Detect which cell encompasses the target text, then output its [x, y] center coordinate. 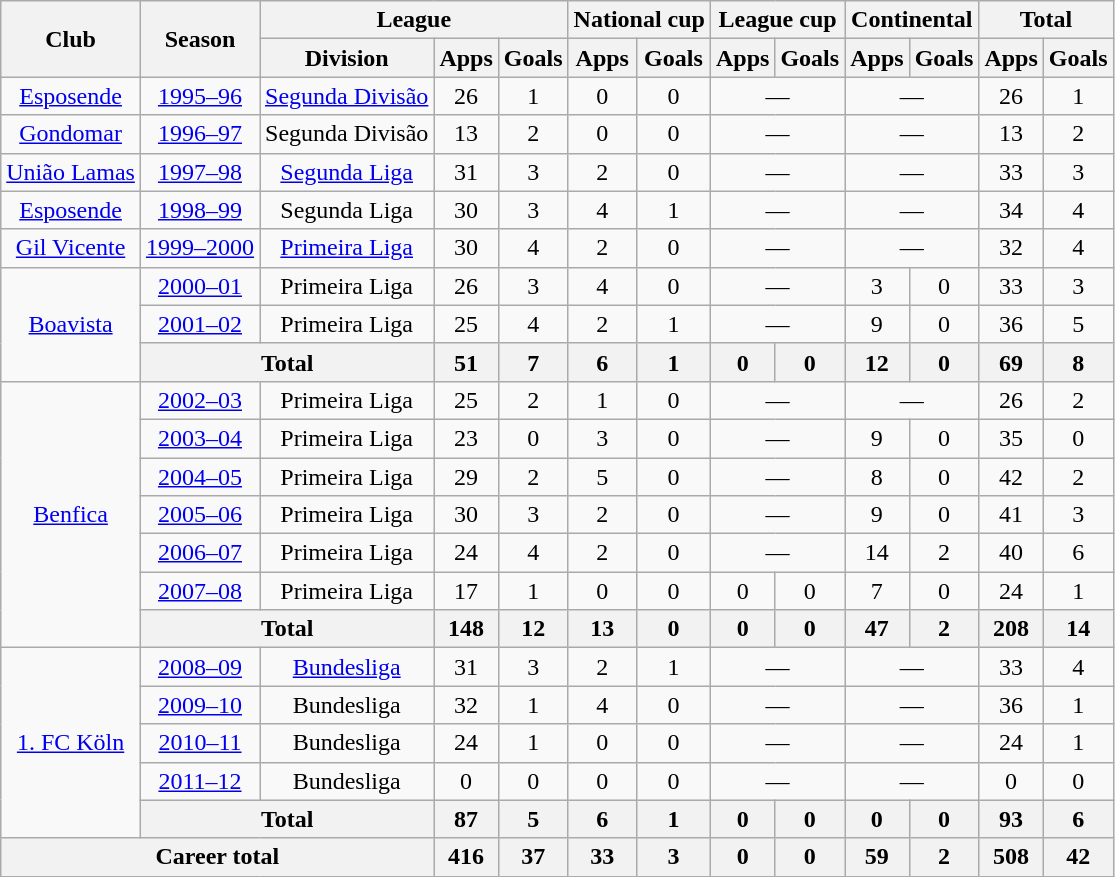
National cup [639, 20]
1998–99 [200, 210]
2010–11 [200, 743]
League [414, 20]
2005–06 [200, 515]
Career total [218, 857]
2000–01 [200, 286]
1995–96 [200, 96]
Division [347, 58]
40 [1011, 553]
2007–08 [200, 591]
1999–2000 [200, 248]
35 [1011, 438]
51 [466, 362]
69 [1011, 362]
Continental [912, 20]
Gil Vicente [71, 248]
Gondomar [71, 134]
União Lamas [71, 172]
Season [200, 39]
34 [1011, 210]
2003–04 [200, 438]
2008–09 [200, 667]
37 [533, 857]
2002–03 [200, 400]
208 [1011, 629]
508 [1011, 857]
2009–10 [200, 705]
1996–97 [200, 134]
148 [466, 629]
League cup [777, 20]
47 [877, 629]
Club [71, 39]
93 [1011, 819]
2001–02 [200, 324]
23 [466, 438]
Boavista [71, 324]
2011–12 [200, 781]
2004–05 [200, 477]
59 [877, 857]
Benfica [71, 514]
87 [466, 819]
29 [466, 477]
41 [1011, 515]
1997–98 [200, 172]
416 [466, 857]
2006–07 [200, 553]
1. FC Köln [71, 743]
17 [466, 591]
